Return [x, y] of the center of cell containing provided text 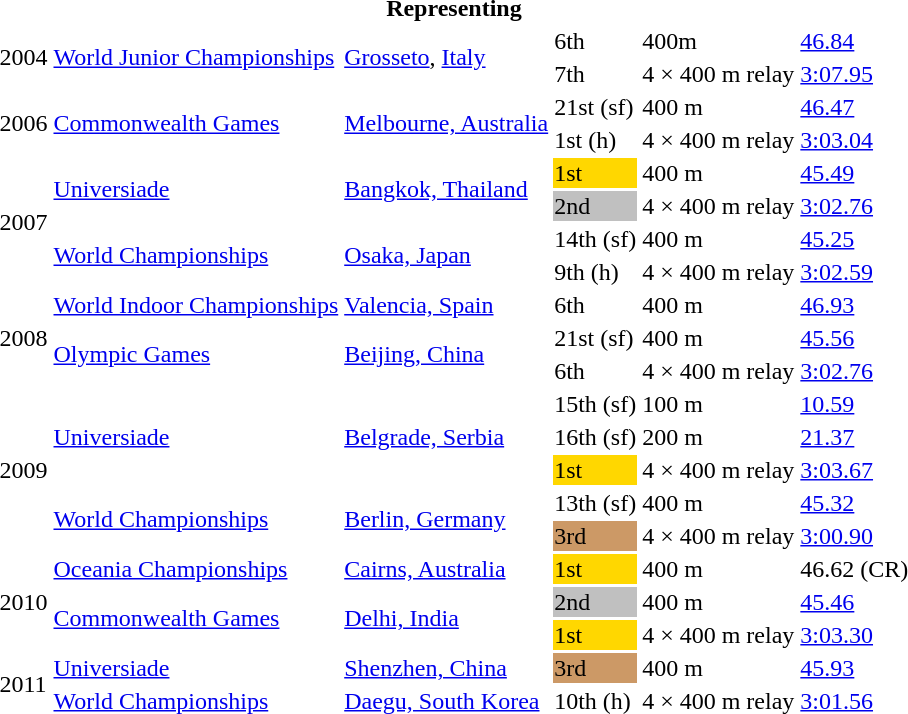
Berlin, Germany [446, 520]
World Junior Championships [196, 58]
Olympic Games [196, 354]
Valencia, Spain [446, 305]
Beijing, China [446, 354]
7th [596, 74]
15th (sf) [596, 404]
Shenzhen, China [446, 668]
World Indoor Championships [196, 305]
400m [718, 41]
Cairns, Australia [446, 569]
14th (sf) [596, 239]
Bangkok, Thailand [446, 190]
100 m [718, 404]
Oceania Championships [196, 569]
200 m [718, 437]
9th (h) [596, 272]
Grosseto, Italy [446, 58]
16th (sf) [596, 437]
Belgrade, Serbia [446, 437]
Delhi, India [446, 618]
1st (h) [596, 140]
Osaka, Japan [446, 256]
Melbourne, Australia [446, 124]
13th (sf) [596, 503]
